Return the [X, Y] coordinate for the center point of the cell that contains the specified text.  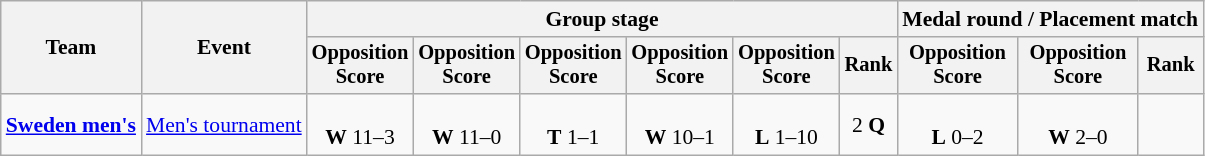
L 1–10 [786, 124]
Medal round / Placement match [1050, 19]
W 11–3 [360, 124]
W 10–1 [680, 124]
T 1–1 [574, 124]
Men's tournament [224, 124]
Team [71, 48]
2 Q [869, 124]
W 2–0 [1078, 124]
Sweden men's [71, 124]
Group stage [602, 19]
Event [224, 48]
L 0–2 [957, 124]
W 11–0 [466, 124]
